Identify which cell holds the provided text, then report its [X, Y] central coordinate. 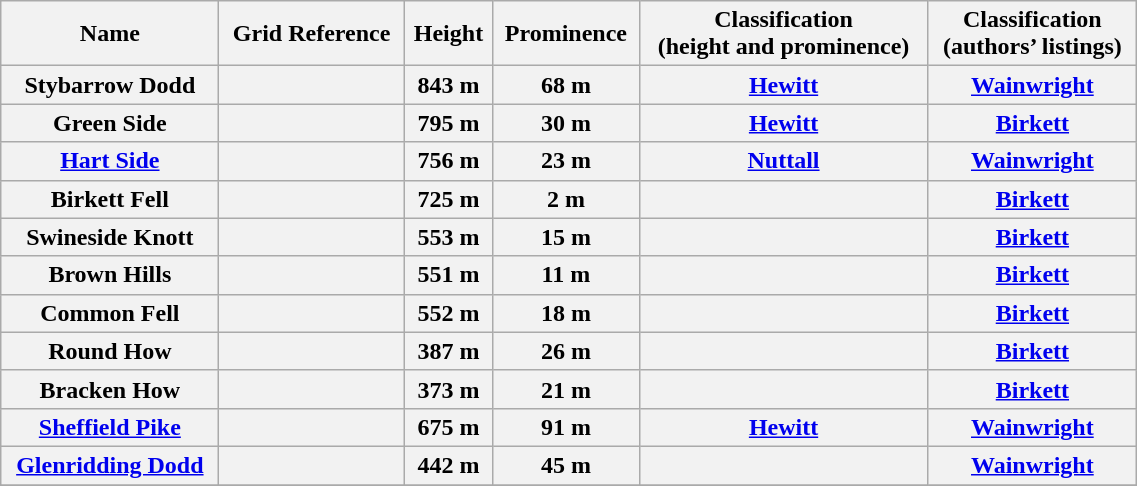
23 m [566, 161]
675 m [448, 427]
18 m [566, 313]
Swineside Knott [110, 237]
Grid Reference [312, 34]
Green Side [110, 123]
552 m [448, 313]
15 m [566, 237]
553 m [448, 237]
Name [110, 34]
Prominence [566, 34]
11 m [566, 275]
Stybarrow Dodd [110, 85]
387 m [448, 351]
Common Fell [110, 313]
Classification(authors’ listings) [1032, 34]
725 m [448, 199]
373 m [448, 389]
Brown Hills [110, 275]
Hart Side [110, 161]
Bracken How [110, 389]
442 m [448, 465]
21 m [566, 389]
756 m [448, 161]
Round How [110, 351]
Nuttall [784, 161]
Classification(height and prominence) [784, 34]
68 m [566, 85]
Height [448, 34]
26 m [566, 351]
45 m [566, 465]
91 m [566, 427]
843 m [448, 85]
30 m [566, 123]
Glenridding Dodd [110, 465]
2 m [566, 199]
Sheffield Pike [110, 427]
Birkett Fell [110, 199]
551 m [448, 275]
795 m [448, 123]
